From the cell containing the given text, extract its center point as [x, y] coordinate. 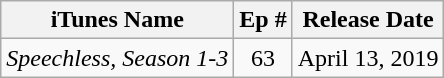
Release Date [368, 20]
63 [263, 58]
Speechless, Season 1-3 [118, 58]
Ep # [263, 20]
iTunes Name [118, 20]
April 13, 2019 [368, 58]
